Determine the [X, Y] coordinate at the center of the cell enclosing the given text.  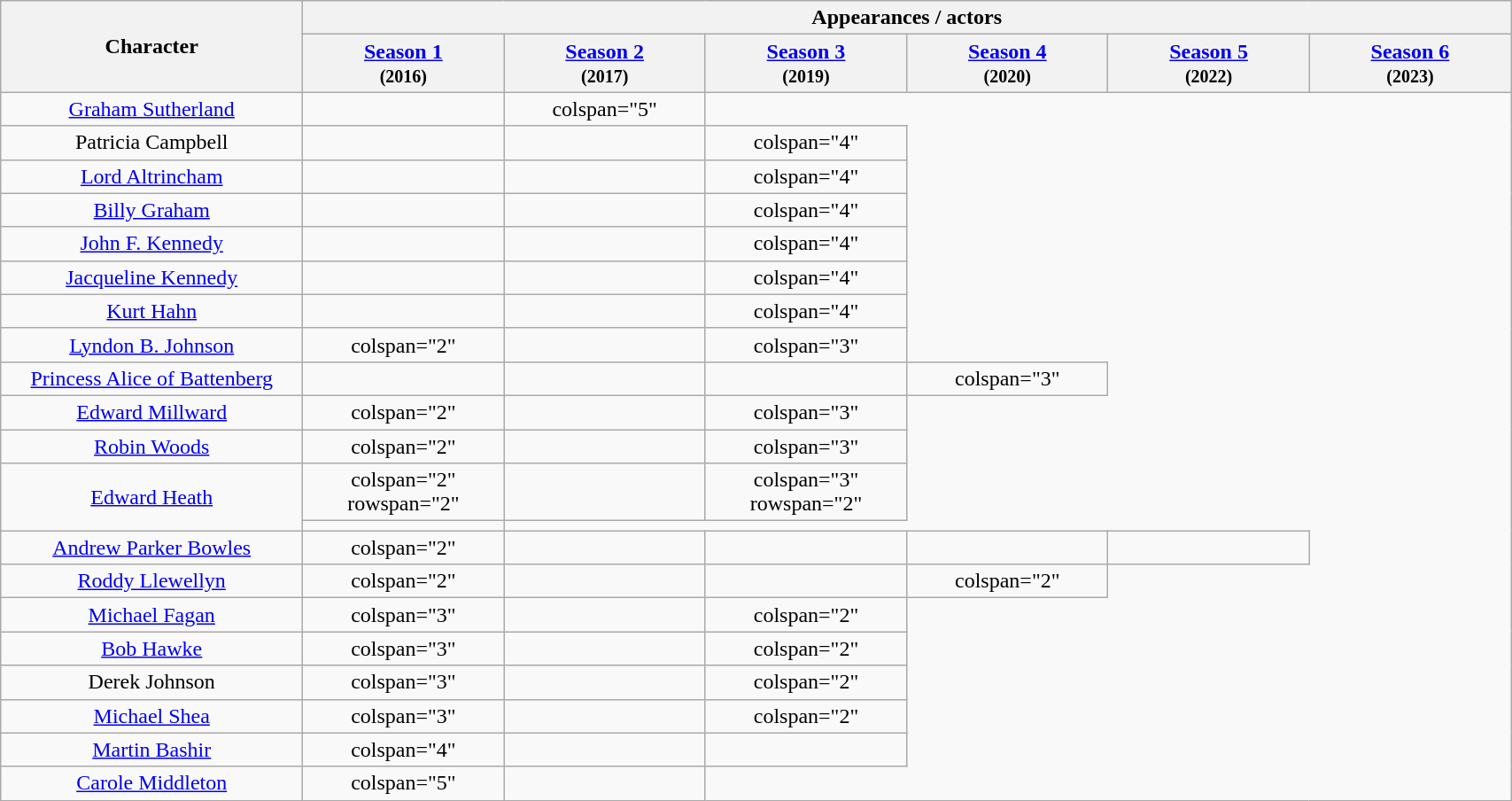
Michael Fagan [152, 615]
Robin Woods [152, 446]
Season 2(2017) [604, 64]
colspan="2" rowspan="2" [404, 493]
Graham Sutherland [152, 109]
colspan="3" rowspan="2" [806, 493]
Princess Alice of Battenberg [152, 378]
Season 5(2022) [1208, 64]
Season 1(2016) [404, 64]
Roddy Llewellyn [152, 581]
Edward Heath [152, 497]
Carole Middleton [152, 783]
Season 3(2019) [806, 64]
Bob Hawke [152, 649]
Lord Altrincham [152, 176]
Billy Graham [152, 210]
Andrew Parker Bowles [152, 548]
Kurt Hahn [152, 311]
Edward Millward [152, 412]
John F. Kennedy [152, 244]
Derek Johnson [152, 682]
Michael Shea [152, 716]
Season 4(2020) [1008, 64]
Appearances / actors [907, 18]
Season 6(2023) [1410, 64]
Character [152, 46]
Lyndon B. Johnson [152, 345]
Patricia Campbell [152, 143]
Jacqueline Kennedy [152, 277]
Martin Bashir [152, 750]
